Capture the cell that displays the provided text and extract its (X, Y) central coordinate. 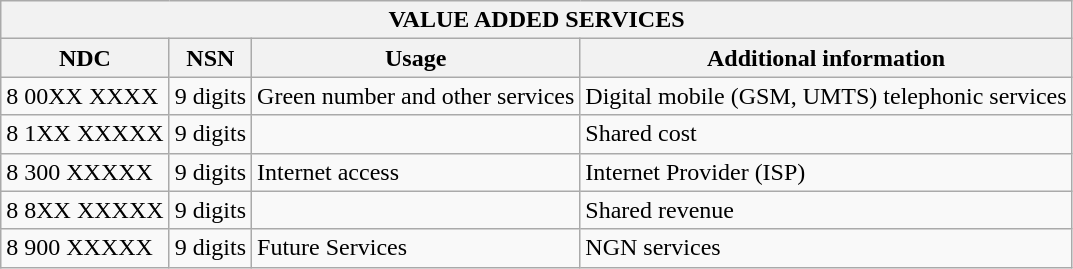
Usage (416, 58)
8 900 XXXXX (85, 248)
8 1XX XXXXX (85, 134)
Internet Provider (ISP) (826, 172)
Internet access (416, 172)
NGN services (826, 248)
Future Services (416, 248)
VALUE ADDED SERVICES (536, 20)
8 300 XXXXX (85, 172)
8 8XX XXXXX (85, 210)
NSN (210, 58)
Additional information (826, 58)
Digital mobile (GSM, UMTS) telephonic services (826, 96)
8 00XX XXXX (85, 96)
Shared revenue (826, 210)
Shared cost (826, 134)
Green number and other services (416, 96)
NDC (85, 58)
